Capture the cell that displays the provided text and extract its (x, y) central coordinate. 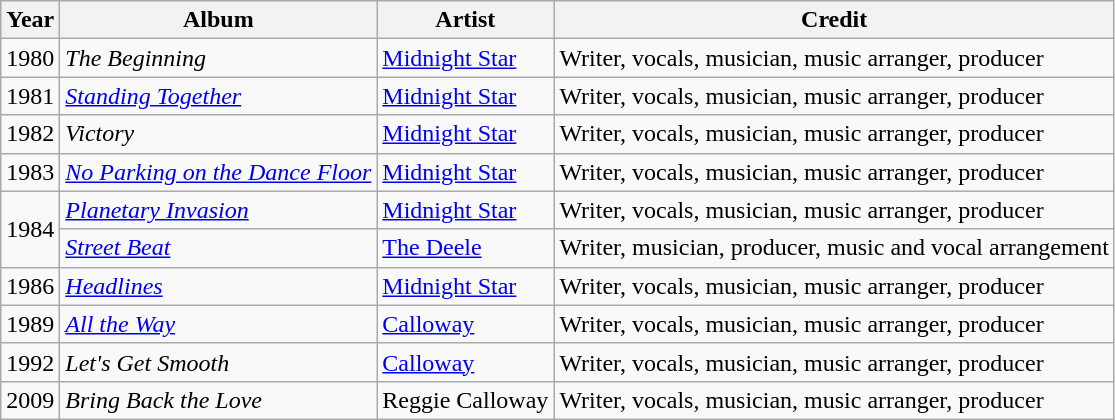
1984 (30, 229)
All the Way (218, 324)
1992 (30, 362)
Bring Back the Love (218, 400)
Let's Get Smooth (218, 362)
Writer, musician, producer, music and vocal arrangement (834, 248)
1982 (30, 134)
Year (30, 20)
Reggie Calloway (466, 400)
1989 (30, 324)
Artist (466, 20)
Headlines (218, 286)
Planetary Invasion (218, 210)
The Beginning (218, 58)
Credit (834, 20)
Victory (218, 134)
Standing Together (218, 96)
The Deele (466, 248)
Album (218, 20)
1980 (30, 58)
No Parking on the Dance Floor (218, 172)
1981 (30, 96)
2009 (30, 400)
Street Beat (218, 248)
1986 (30, 286)
1983 (30, 172)
